Find where the given text appears and provide that cell's center as [X, Y] coordinate. 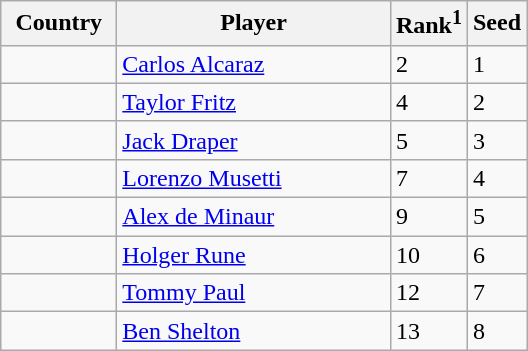
Seed [496, 24]
3 [496, 140]
Alex de Minaur [254, 217]
8 [496, 331]
Taylor Fritz [254, 102]
6 [496, 255]
Ben Shelton [254, 331]
Holger Rune [254, 255]
12 [428, 293]
13 [428, 331]
10 [428, 255]
Carlos Alcaraz [254, 64]
Lorenzo Musetti [254, 178]
Country [59, 24]
Player [254, 24]
Jack Draper [254, 140]
Rank1 [428, 24]
1 [496, 64]
Tommy Paul [254, 293]
9 [428, 217]
